Determine the (X, Y) coordinate at the center of the cell enclosing the given text.  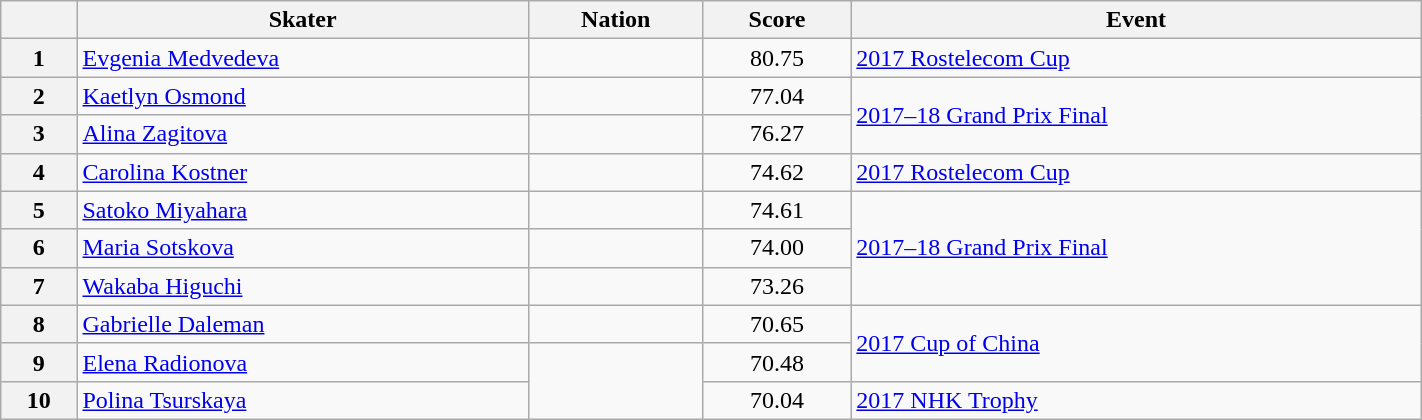
Carolina Kostner (302, 172)
Gabrielle Daleman (302, 324)
2 (39, 96)
Kaetlyn Osmond (302, 96)
Polina Tsurskaya (302, 400)
2017 NHK Trophy (1136, 400)
76.27 (777, 134)
77.04 (777, 96)
Skater (302, 20)
74.61 (777, 210)
Nation (616, 20)
Evgenia Medvedeva (302, 58)
2017 Cup of China (1136, 343)
70.04 (777, 400)
4 (39, 172)
Maria Sotskova (302, 248)
10 (39, 400)
Alina Zagitova (302, 134)
3 (39, 134)
1 (39, 58)
80.75 (777, 58)
5 (39, 210)
74.00 (777, 248)
Score (777, 20)
9 (39, 362)
6 (39, 248)
Elena Radionova (302, 362)
73.26 (777, 286)
8 (39, 324)
70.65 (777, 324)
Event (1136, 20)
Satoko Miyahara (302, 210)
70.48 (777, 362)
7 (39, 286)
74.62 (777, 172)
Wakaba Higuchi (302, 286)
